Pinpoint the cell where the given text exists, returning its (x, y) midpoint coordinate. 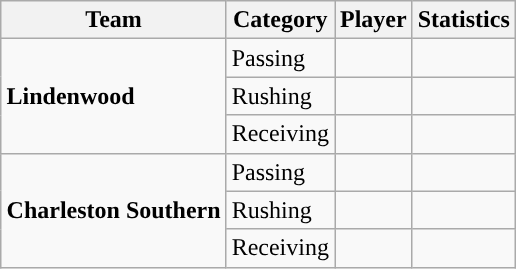
Player (373, 20)
Category (280, 20)
Lindenwood (114, 96)
Statistics (464, 20)
Charleston Southern (114, 210)
Team (114, 20)
